From the cell containing the given text, extract its center point as [X, Y] coordinate. 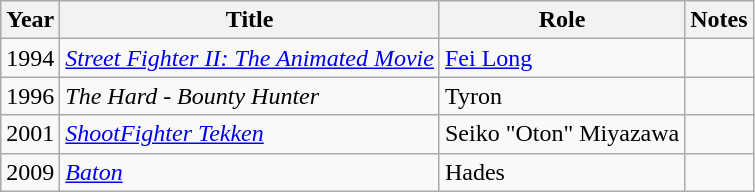
1996 [30, 96]
Notes [719, 20]
Tyron [562, 96]
Role [562, 20]
2001 [30, 134]
Year [30, 20]
Title [250, 20]
The Hard - Bounty Hunter [250, 96]
Hades [562, 172]
Street Fighter II: The Animated Movie [250, 58]
ShootFighter Tekken [250, 134]
1994 [30, 58]
Fei Long [562, 58]
Seiko "Oton" Miyazawa [562, 134]
2009 [30, 172]
Baton [250, 172]
